Provide the [X, Y] coordinate of the cell's center where the given text is located.  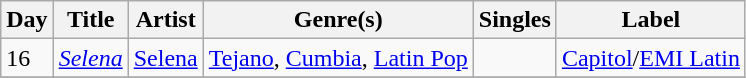
16 [27, 58]
Capitol/EMI Latin [650, 58]
Artist [166, 20]
Title [90, 20]
Day [27, 20]
Tejano, Cumbia, Latin Pop [338, 58]
Singles [514, 20]
Genre(s) [338, 20]
Label [650, 20]
